Return the (x, y) coordinate for the center point of the cell that contains the specified text.  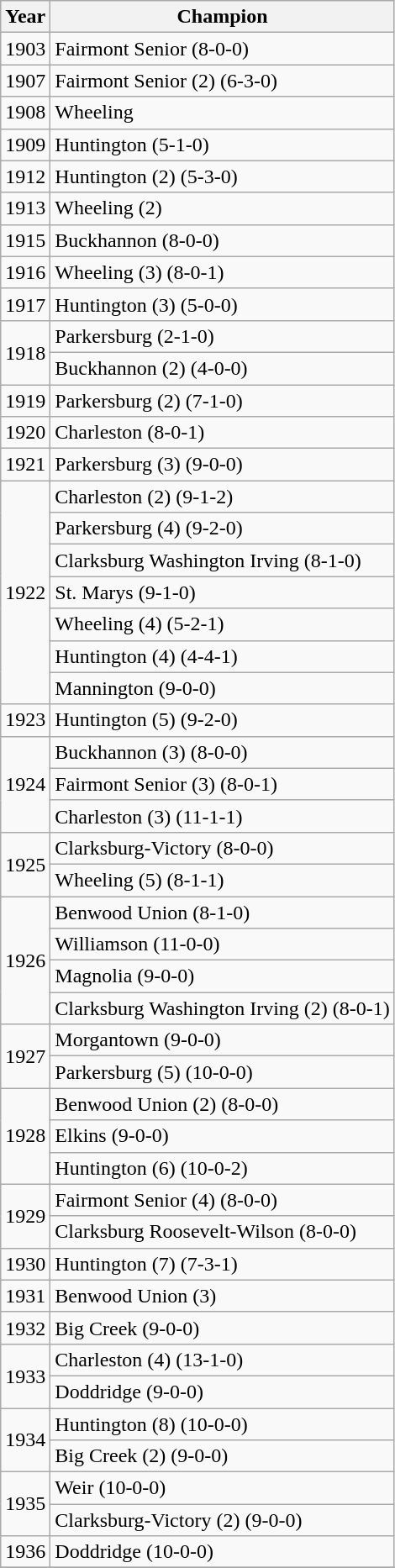
Fairmont Senior (3) (8-0-1) (223, 784)
Charleston (3) (11-1-1) (223, 816)
Big Creek (9-0-0) (223, 1328)
Buckhannon (8-0-0) (223, 240)
1935 (25, 1504)
1915 (25, 240)
Fairmont Senior (4) (8-0-0) (223, 1200)
Benwood Union (2) (8-0-0) (223, 1104)
Weir (10-0-0) (223, 1488)
1908 (25, 113)
1932 (25, 1328)
1907 (25, 81)
Parkersburg (3) (9-0-0) (223, 465)
Charleston (2) (9-1-2) (223, 497)
Clarksburg-Victory (2) (9-0-0) (223, 1520)
1922 (25, 592)
Wheeling (5) (8-1-1) (223, 880)
Elkins (9-0-0) (223, 1136)
Huntington (7) (7-3-1) (223, 1264)
Big Creek (2) (9-0-0) (223, 1456)
Buckhannon (2) (4-0-0) (223, 368)
1929 (25, 1216)
1928 (25, 1136)
Williamson (11-0-0) (223, 944)
1920 (25, 433)
1936 (25, 1552)
Huntington (4) (4-4-1) (223, 656)
1927 (25, 1056)
Huntington (3) (5-0-0) (223, 304)
1924 (25, 784)
1930 (25, 1264)
Benwood Union (3) (223, 1296)
1918 (25, 352)
Doddridge (9-0-0) (223, 1392)
Magnolia (9-0-0) (223, 976)
Wheeling (223, 113)
Charleston (4) (13-1-0) (223, 1360)
1913 (25, 208)
Wheeling (4) (5-2-1) (223, 624)
Huntington (2) (5-3-0) (223, 176)
Clarksburg Roosevelt-Wilson (8-0-0) (223, 1232)
Parkersburg (4) (9-2-0) (223, 529)
St. Marys (9-1-0) (223, 592)
Wheeling (3) (8-0-1) (223, 272)
Huntington (5-1-0) (223, 145)
Fairmont Senior (2) (6-3-0) (223, 81)
1912 (25, 176)
1921 (25, 465)
Charleston (8-0-1) (223, 433)
Parkersburg (5) (10-0-0) (223, 1072)
Clarksburg Washington Irving (8-1-0) (223, 560)
1917 (25, 304)
1916 (25, 272)
Clarksburg-Victory (8-0-0) (223, 848)
1934 (25, 1440)
1926 (25, 960)
Morgantown (9-0-0) (223, 1040)
Parkersburg (2) (7-1-0) (223, 401)
1909 (25, 145)
Clarksburg Washington Irving (2) (8-0-1) (223, 1008)
Fairmont Senior (8-0-0) (223, 49)
Champion (223, 17)
Benwood Union (8-1-0) (223, 912)
Parkersburg (2-1-0) (223, 336)
Huntington (6) (10-0-2) (223, 1168)
Buckhannon (3) (8-0-0) (223, 752)
Huntington (5) (9-2-0) (223, 720)
Year (25, 17)
Huntington (8) (10-0-0) (223, 1424)
1925 (25, 864)
Mannington (9-0-0) (223, 688)
1903 (25, 49)
1919 (25, 401)
1931 (25, 1296)
Doddridge (10-0-0) (223, 1552)
1933 (25, 1376)
Wheeling (2) (223, 208)
1923 (25, 720)
